Provide the [x, y] coordinate of the cell's center where the given text is located.  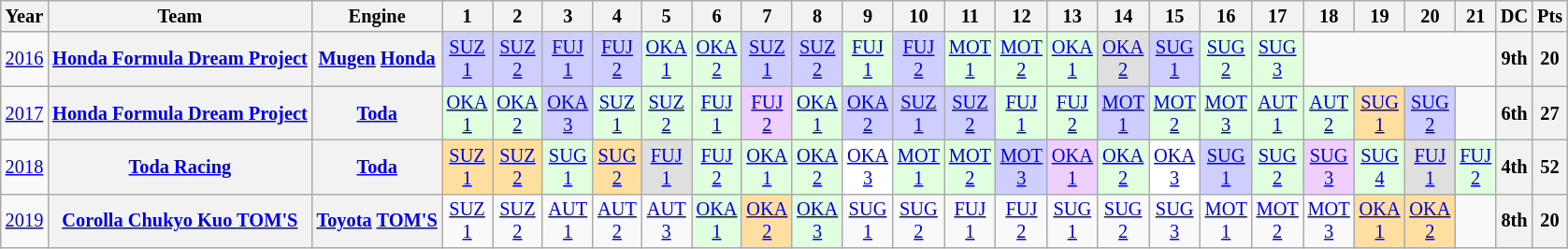
5 [667, 16]
18 [1330, 16]
AUT3 [667, 221]
2018 [24, 167]
6 [717, 16]
SUG4 [1380, 167]
27 [1550, 113]
3 [568, 16]
Year [24, 16]
14 [1124, 16]
8 [817, 16]
Team [180, 16]
52 [1550, 167]
DC [1515, 16]
17 [1277, 16]
8th [1515, 221]
Pts [1550, 16]
Engine [378, 16]
Corolla Chukyo Kuo TOM'S [180, 221]
2019 [24, 221]
19 [1380, 16]
Mugen Honda [378, 59]
11 [971, 16]
4th [1515, 167]
13 [1072, 16]
12 [1021, 16]
10 [918, 16]
15 [1174, 16]
9 [868, 16]
9th [1515, 59]
Toyota TOM'S [378, 221]
2 [517, 16]
21 [1475, 16]
4 [617, 16]
1 [468, 16]
2017 [24, 113]
2016 [24, 59]
16 [1227, 16]
6th [1515, 113]
7 [767, 16]
Toda Racing [180, 167]
